Find where the given text appears and provide that cell's center as (x, y) coordinate. 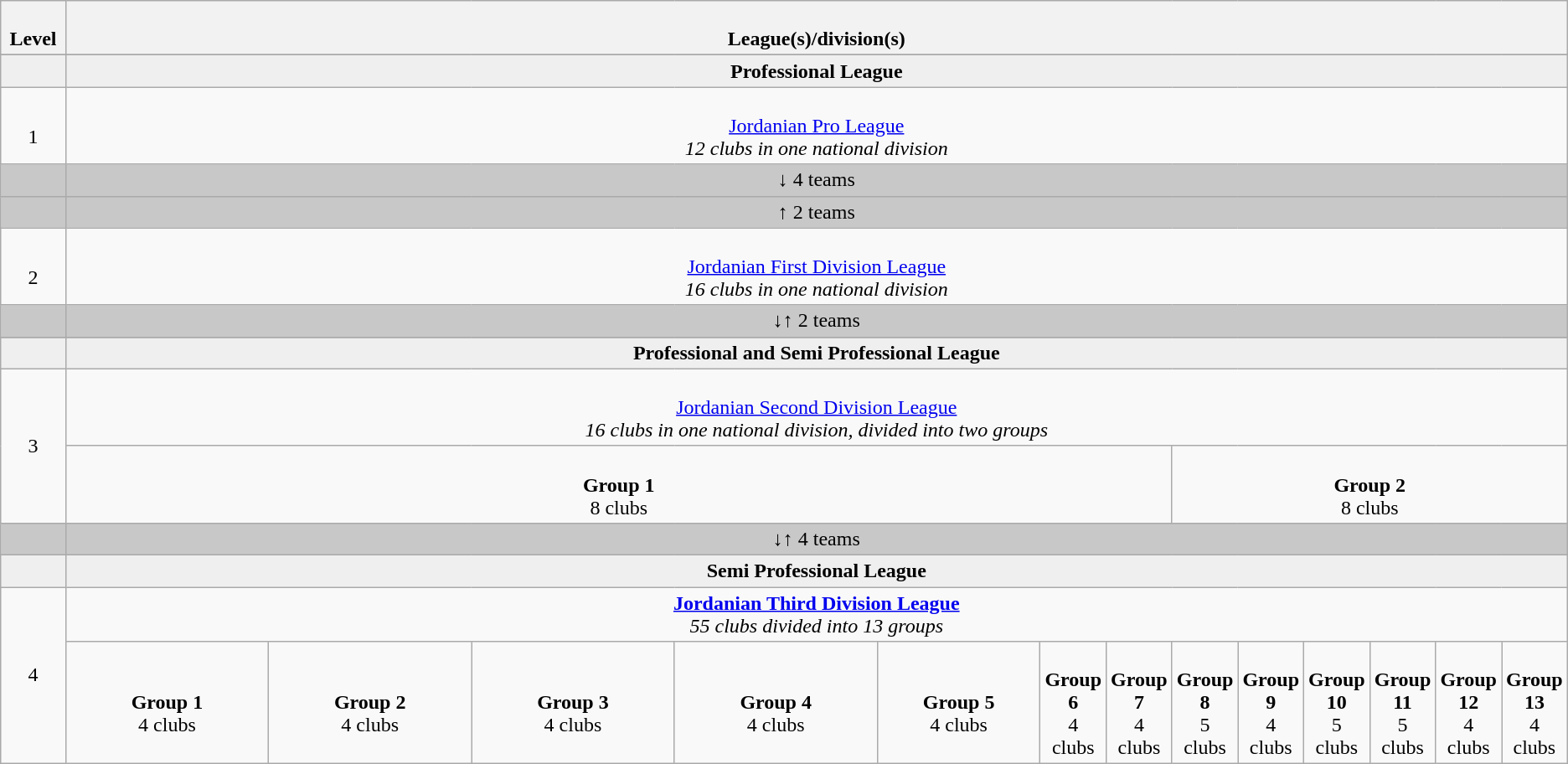
Group 1 8 clubs (618, 484)
Group 2 8 clubs (1369, 484)
Level (34, 28)
4 (34, 675)
Group 11 5 clubs (1402, 703)
Professional and Semi Professional League (816, 353)
2 (34, 266)
↓↑ 2 teams (816, 321)
Group 10 5 clubs (1337, 703)
Group 12 4 clubs (1469, 703)
Group 8 5 clubs (1204, 703)
Semi Professional League (816, 570)
Group 5 4 clubs (958, 703)
Group 6 4 clubs (1074, 703)
League(s)/division(s) (816, 28)
Jordanian First Division League 16 clubs in one national division (816, 266)
Group 4 4 clubs (776, 703)
Group 9 4 clubs (1271, 703)
Group 7 4 clubs (1139, 703)
Group 13 4 clubs (1534, 703)
Group 2 4 clubs (370, 703)
3 (34, 446)
1 (34, 126)
Jordanian Second Division League 16 clubs in one national division, divided into two groups (816, 407)
↓↑ 4 teams (816, 539)
Jordanian Pro League 12 clubs in one national division (816, 126)
↑ 2 teams (816, 212)
Professional League (816, 71)
Group 3 4 clubs (573, 703)
↓ 4 teams (816, 180)
Group 1 4 clubs (167, 703)
Jordanian Third Division League 55 clubs divided into 13 groups (816, 613)
